Output the (X, Y) coordinate of the center of the cell containing the given text.  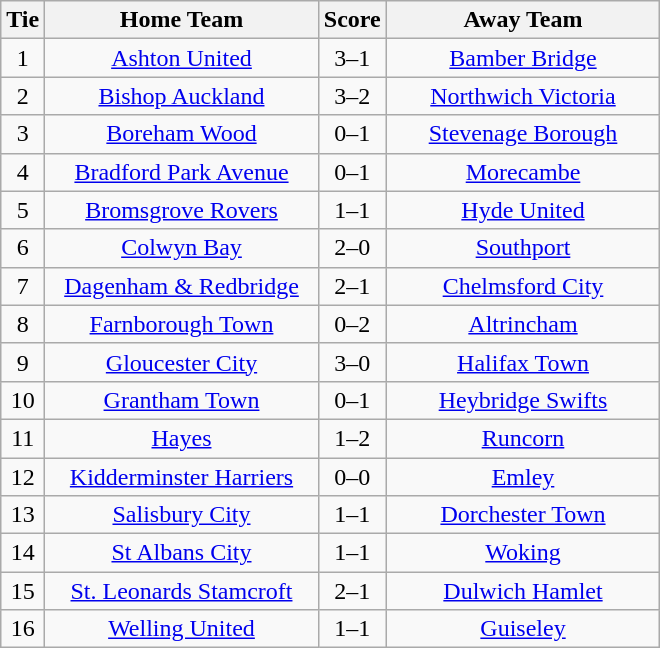
3 (23, 134)
Dulwich Hamlet (523, 591)
Bradford Park Avenue (182, 172)
Kidderminster Harriers (182, 477)
4 (23, 172)
Dorchester Town (523, 515)
5 (23, 210)
Farnborough Town (182, 324)
Chelmsford City (523, 286)
Morecambe (523, 172)
Halifax Town (523, 362)
Emley (523, 477)
Home Team (182, 20)
Woking (523, 553)
1–2 (352, 438)
9 (23, 362)
15 (23, 591)
2–0 (352, 248)
2 (23, 96)
11 (23, 438)
Stevenage Borough (523, 134)
Tie (23, 20)
Altrincham (523, 324)
Grantham Town (182, 400)
Welling United (182, 629)
Southport (523, 248)
Dagenham & Redbridge (182, 286)
Bromsgrove Rovers (182, 210)
8 (23, 324)
6 (23, 248)
Heybridge Swifts (523, 400)
1 (23, 58)
St. Leonards Stamcroft (182, 591)
Away Team (523, 20)
7 (23, 286)
0–0 (352, 477)
3–2 (352, 96)
14 (23, 553)
Boreham Wood (182, 134)
Runcorn (523, 438)
Salisbury City (182, 515)
Hyde United (523, 210)
10 (23, 400)
Hayes (182, 438)
Ashton United (182, 58)
Score (352, 20)
Colwyn Bay (182, 248)
13 (23, 515)
16 (23, 629)
3–0 (352, 362)
Guiseley (523, 629)
St Albans City (182, 553)
12 (23, 477)
Gloucester City (182, 362)
0–2 (352, 324)
Northwich Victoria (523, 96)
Bishop Auckland (182, 96)
3–1 (352, 58)
Bamber Bridge (523, 58)
